Scan for the cell matching the given text and deliver its (X, Y) coordinate at center. 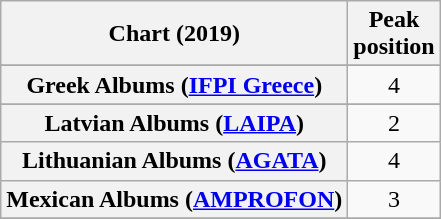
Greek Albums (IFPI Greece) (174, 85)
Peakposition (394, 34)
3 (394, 199)
Mexican Albums (AMPROFON) (174, 199)
Latvian Albums (LAIPA) (174, 123)
2 (394, 123)
Lithuanian Albums (AGATA) (174, 161)
Chart (2019) (174, 34)
